Return the [x, y] coordinate for the center point of the cell that contains the specified text.  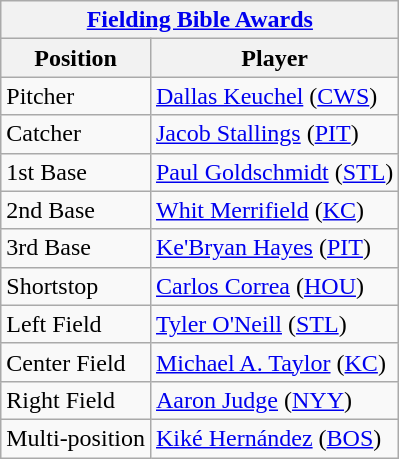
1st Base [76, 172]
Fielding Bible Awards [200, 20]
Position [76, 58]
Kiké Hernández (BOS) [274, 438]
3rd Base [76, 248]
Pitcher [76, 96]
Center Field [76, 362]
Right Field [76, 400]
Ke'Bryan Hayes (PIT) [274, 248]
Paul Goldschmidt (STL) [274, 172]
Catcher [76, 134]
Jacob Stallings (PIT) [274, 134]
Tyler O'Neill (STL) [274, 324]
Dallas Keuchel (CWS) [274, 96]
Aaron Judge (NYY) [274, 400]
Michael A. Taylor (KC) [274, 362]
Whit Merrifield (KC) [274, 210]
Multi-position [76, 438]
Carlos Correa (HOU) [274, 286]
Left Field [76, 324]
Shortstop [76, 286]
2nd Base [76, 210]
Player [274, 58]
